Determine the (x, y) coordinate at the center of the cell enclosing the given text.  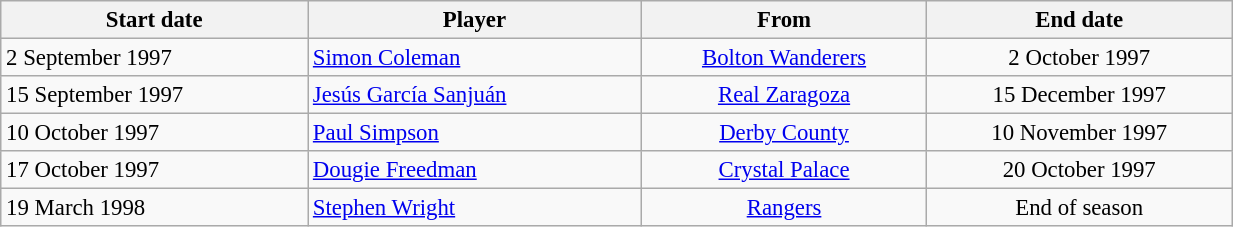
19 March 1998 (154, 208)
Dougie Freedman (475, 170)
Derby County (784, 133)
Paul Simpson (475, 133)
Simon Coleman (475, 58)
20 October 1997 (1080, 170)
2 October 1997 (1080, 58)
10 October 1997 (154, 133)
Crystal Palace (784, 170)
Stephen Wright (475, 208)
2 September 1997 (154, 58)
10 November 1997 (1080, 133)
End date (1080, 20)
End of season (1080, 208)
Jesús García Sanjuán (475, 95)
Start date (154, 20)
Player (475, 20)
15 September 1997 (154, 95)
17 October 1997 (154, 170)
15 December 1997 (1080, 95)
From (784, 20)
Real Zaragoza (784, 95)
Rangers (784, 208)
Bolton Wanderers (784, 58)
